From the cell containing the given text, extract its center point as (x, y) coordinate. 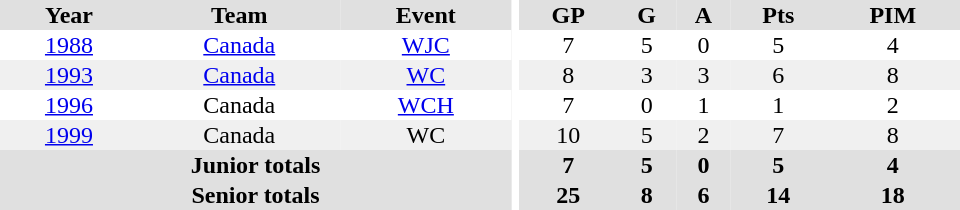
1996 (69, 105)
25 (568, 195)
GP (568, 15)
G (646, 15)
14 (778, 195)
Junior totals (256, 165)
Senior totals (256, 195)
1993 (69, 75)
Year (69, 15)
10 (568, 135)
1999 (69, 135)
WCH (426, 105)
A (704, 15)
Pts (778, 15)
Team (240, 15)
WJC (426, 45)
Event (426, 15)
18 (893, 195)
1988 (69, 45)
PIM (893, 15)
